Return the (x, y) coordinate for the center point of the cell that contains the specified text.  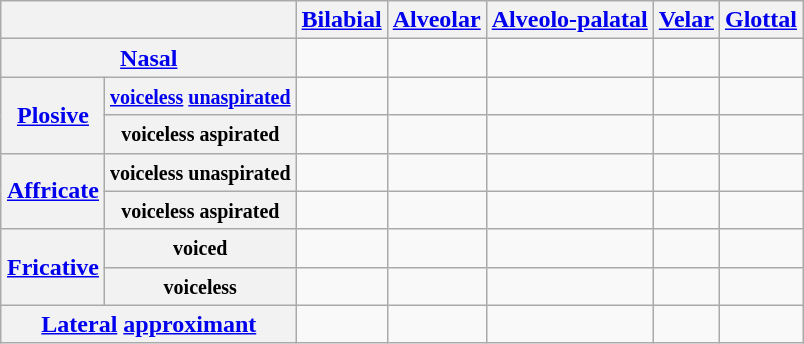
Fricative (52, 267)
Glottal (760, 20)
Velar (686, 20)
Alveolo-palatal (570, 20)
Affricate (52, 191)
Plosive (52, 115)
Lateral approximant (148, 324)
Bilabial (342, 20)
Alveolar (436, 20)
voiced (200, 248)
voiceless (200, 286)
Nasal (148, 58)
